From the cell containing the given text, extract its center point as [X, Y] coordinate. 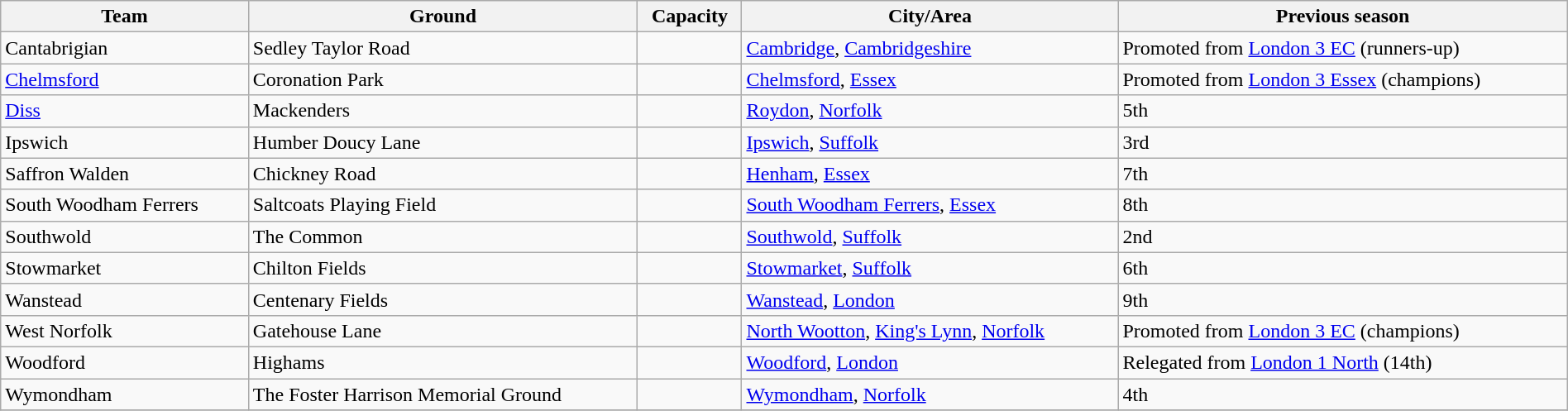
Team [125, 17]
3rd [1343, 142]
Wanstead, London [930, 299]
Sedley Taylor Road [443, 48]
Wymondham [125, 394]
Highams [443, 362]
Wymondham, Norfolk [930, 394]
Roydon, Norfolk [930, 111]
Woodford [125, 362]
South Woodham Ferrers, Essex [930, 205]
Centenary Fields [443, 299]
Saltcoats Playing Field [443, 205]
Chickney Road [443, 174]
Henham, Essex [930, 174]
7th [1343, 174]
Promoted from London 3 EC (champions) [1343, 331]
Ground [443, 17]
Ipswich, Suffolk [930, 142]
Promoted from London 3 Essex (champions) [1343, 79]
Coronation Park [443, 79]
Southwold, Suffolk [930, 237]
Cambridge, Cambridgeshire [930, 48]
South Woodham Ferrers [125, 205]
Chilton Fields [443, 268]
Woodford, London [930, 362]
Wanstead [125, 299]
Promoted from London 3 EC (runners-up) [1343, 48]
The Common [443, 237]
2nd [1343, 237]
Capacity [690, 17]
The Foster Harrison Memorial Ground [443, 394]
Stowmarket [125, 268]
6th [1343, 268]
Ipswich [125, 142]
Chelmsford [125, 79]
Southwold [125, 237]
8th [1343, 205]
Chelmsford, Essex [930, 79]
Cantabrigian [125, 48]
West Norfolk [125, 331]
Diss [125, 111]
City/Area [930, 17]
5th [1343, 111]
4th [1343, 394]
9th [1343, 299]
Stowmarket, Suffolk [930, 268]
Gatehouse Lane [443, 331]
Saffron Walden [125, 174]
Humber Doucy Lane [443, 142]
Mackenders [443, 111]
North Wootton, King's Lynn, Norfolk [930, 331]
Relegated from London 1 North (14th) [1343, 362]
Previous season [1343, 17]
